Output the [x, y] coordinate of the center of the cell containing the given text.  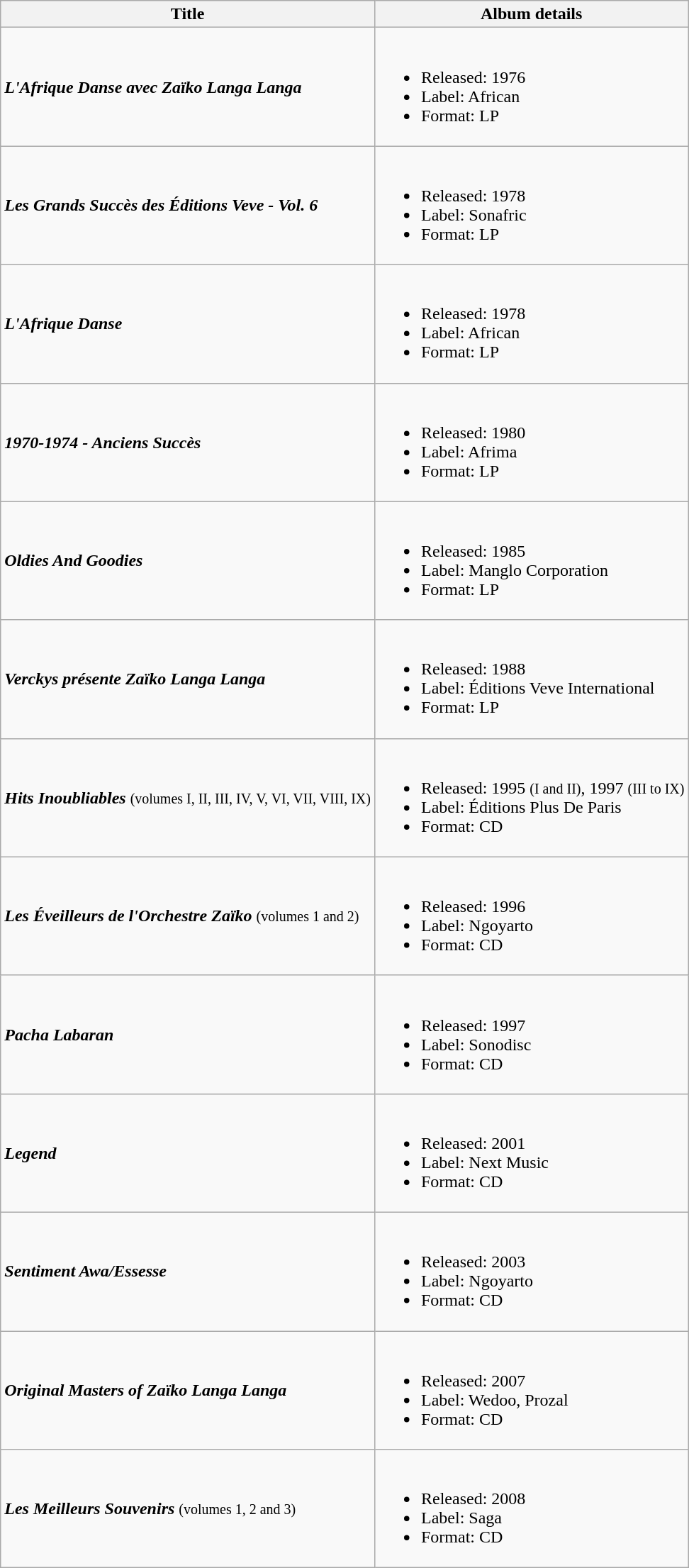
Released: 1976Label: AfricanFormat: LP [531, 87]
Verckys présente Zaïko Langa Langa [188, 679]
Oldies And Goodies [188, 560]
Released: 1985Label: Manglo CorporationFormat: LP [531, 560]
Released: 1980Label: AfrimaFormat: LP [531, 443]
Released: 2007Label: Wedoo, ProzalFormat: CD [531, 1390]
L'Afrique Danse avec Zaïko Langa Langa [188, 87]
Released: 1978Label: SonafricFormat: LP [531, 206]
Album details [531, 14]
Les Meilleurs Souvenirs (volumes 1, 2 and 3) [188, 1509]
Released: 2001Label: Next MusicFormat: CD [531, 1153]
Sentiment Awa/Essesse [188, 1271]
Released: 1997Label: SonodiscFormat: CD [531, 1034]
Hits Inoubliables (volumes I, II, III, IV, V, VI, VII, VIII, IX) [188, 797]
1970-1974 - Anciens Succès [188, 443]
Pacha Labaran [188, 1034]
Released: 1988Label: Éditions Veve InternationalFormat: LP [531, 679]
Released: 2008Label: SagaFormat: CD [531, 1509]
Released: 1996Label: NgoyartoFormat: CD [531, 916]
Released: 1978Label: AfricanFormat: LP [531, 323]
Original Masters of Zaïko Langa Langa [188, 1390]
Title [188, 14]
Les Éveilleurs de l'Orchestre Zaïko (volumes 1 and 2) [188, 916]
Released: 2003Label: NgoyartoFormat: CD [531, 1271]
Legend [188, 1153]
Les Grands Succès des Éditions Veve - Vol. 6 [188, 206]
Released: 1995 (I and II), 1997 (III to IX)Label: Éditions Plus De ParisFormat: CD [531, 797]
L'Afrique Danse [188, 323]
